Output the (X, Y) coordinate of the center of the cell containing the given text.  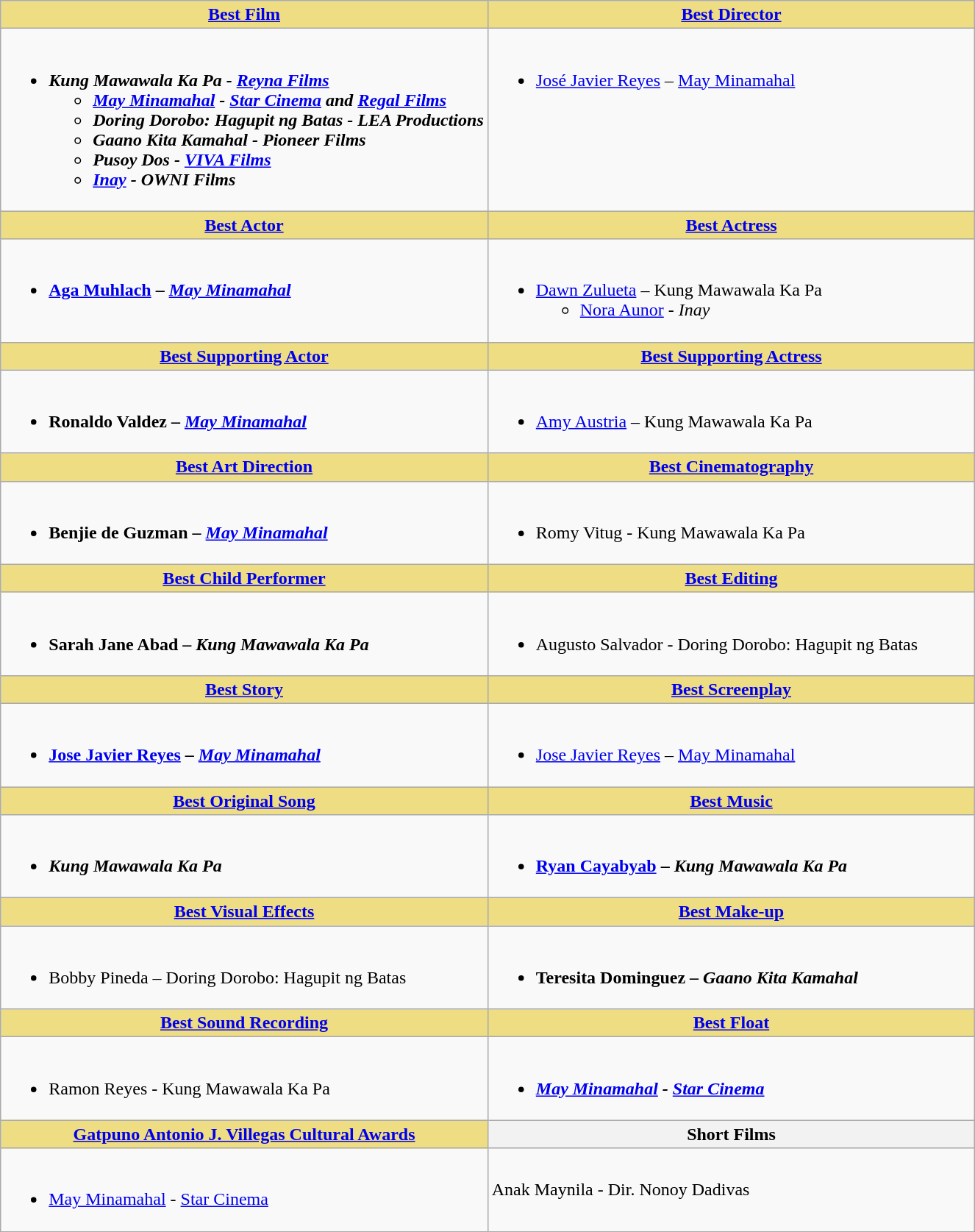
Kung Mawawala Ka Pa (244, 856)
Best Editing (731, 578)
Best Sound Recording (244, 1023)
Best Music (731, 801)
Best Screenplay (731, 689)
Best Actress (731, 225)
Bobby Pineda – Doring Dorobo: Hagupit ng Batas (244, 968)
Best Actor (244, 225)
Benjie de Guzman – May Minamahal (244, 522)
Ryan Cayabyab – Kung Mawawala Ka Pa (731, 856)
Best Supporting Actor (244, 356)
Ramon Reyes - Kung Mawawala Ka Pa (244, 1078)
Best Supporting Actress (731, 356)
Best Make-up (731, 912)
Best Original Song (244, 801)
Best Director (731, 15)
José Javier Reyes – May Minamahal (731, 120)
Best Art Direction (244, 467)
Teresita Dominguez – Gaano Kita Kamahal (731, 968)
Dawn Zulueta – Kung Mawawala Ka PaNora Aunor - Inay (731, 291)
Best Film (244, 15)
Sarah Jane Abad – Kung Mawawala Ka Pa (244, 634)
Best Float (731, 1023)
Augusto Salvador - Doring Dorobo: Hagupit ng Batas (731, 634)
Romy Vitug - Kung Mawawala Ka Pa (731, 522)
Best Visual Effects (244, 912)
Gatpuno Antonio J. Villegas Cultural Awards (244, 1134)
Best Story (244, 689)
Short Films (731, 1134)
Best Cinematography (731, 467)
Ronaldo Valdez – May Minamahal (244, 412)
Best Child Performer (244, 578)
Amy Austria – Kung Mawawala Ka Pa (731, 412)
Anak Maynila - Dir. Nonoy Dadivas (731, 1190)
Aga Muhlach – May Minamahal (244, 291)
